Pinpoint the cell where the given text exists, returning its (x, y) midpoint coordinate. 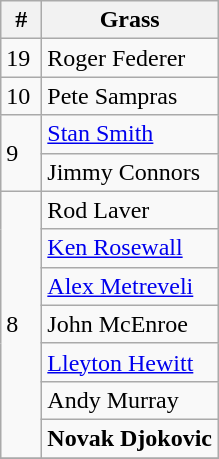
Novak Djokovic (130, 438)
# (22, 20)
Ken Rosewall (130, 248)
Roger Federer (130, 58)
Andy Murray (130, 400)
19 (22, 58)
Rod Laver (130, 210)
Stan Smith (130, 134)
Alex Metreveli (130, 286)
John McEnroe (130, 324)
10 (22, 96)
Lleyton Hewitt (130, 362)
9 (22, 153)
Jimmy Connors (130, 172)
8 (22, 324)
Pete Sampras (130, 96)
Grass (130, 20)
